Return the (x, y) coordinate for the center point of the cell that contains the specified text.  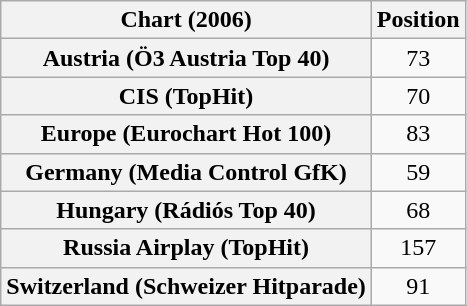
Russia Airplay (TopHit) (186, 248)
68 (418, 210)
Hungary (Rádiós Top 40) (186, 210)
157 (418, 248)
Germany (Media Control GfK) (186, 172)
Europe (Eurochart Hot 100) (186, 134)
CIS (TopHit) (186, 96)
83 (418, 134)
70 (418, 96)
Position (418, 20)
73 (418, 58)
Austria (Ö3 Austria Top 40) (186, 58)
Chart (2006) (186, 20)
91 (418, 286)
Switzerland (Schweizer Hitparade) (186, 286)
59 (418, 172)
